From the cell containing the given text, extract its center point as (x, y) coordinate. 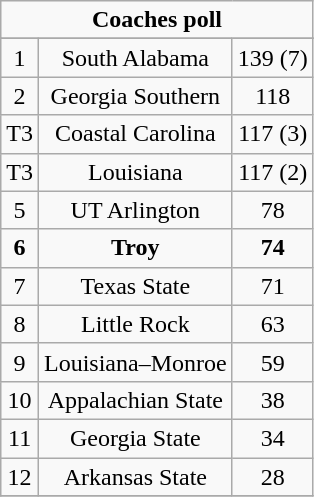
71 (272, 286)
8 (20, 324)
59 (272, 362)
34 (272, 438)
28 (272, 477)
Georgia Southern (135, 96)
Coaches poll (157, 20)
Little Rock (135, 324)
10 (20, 400)
7 (20, 286)
Appalachian State (135, 400)
139 (7) (272, 58)
2 (20, 96)
Texas State (135, 286)
Louisiana (135, 172)
Coastal Carolina (135, 134)
UT Arlington (135, 210)
1 (20, 58)
9 (20, 362)
Georgia State (135, 438)
118 (272, 96)
117 (3) (272, 134)
Arkansas State (135, 477)
63 (272, 324)
5 (20, 210)
South Alabama (135, 58)
74 (272, 248)
12 (20, 477)
78 (272, 210)
11 (20, 438)
Louisiana–Monroe (135, 362)
38 (272, 400)
6 (20, 248)
Troy (135, 248)
117 (2) (272, 172)
